Pinpoint the cell where the given text exists, returning its (x, y) midpoint coordinate. 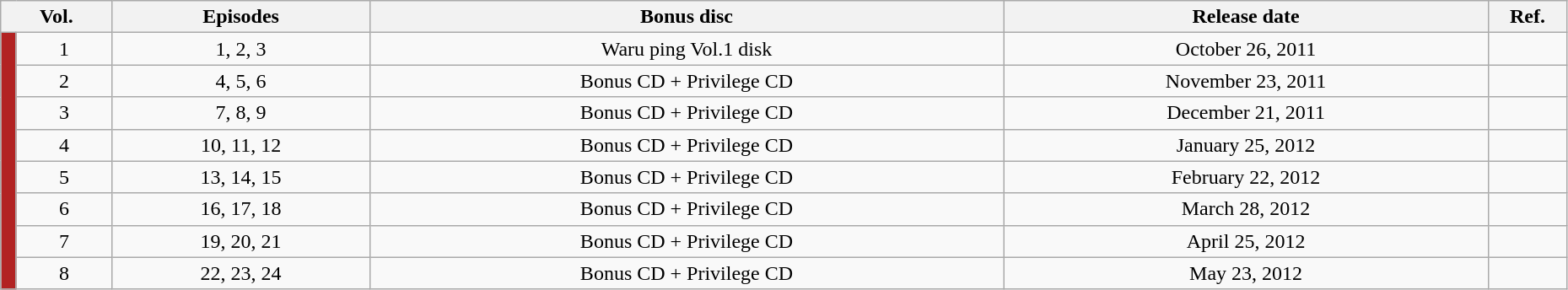
Bonus disc (687, 17)
1 (64, 49)
4 (64, 145)
October 26, 2011 (1247, 49)
22, 23, 24 (241, 273)
3 (64, 113)
2 (64, 81)
4, 5, 6 (241, 81)
November 23, 2011 (1247, 81)
5 (64, 177)
January 25, 2012 (1247, 145)
Waru ping Vol.1 disk (687, 49)
May 23, 2012 (1247, 273)
1, 2, 3 (241, 49)
7 (64, 241)
December 21, 2011 (1247, 113)
8 (64, 273)
February 22, 2012 (1247, 177)
Episodes (241, 17)
10, 11, 12 (241, 145)
Release date (1247, 17)
March 28, 2012 (1247, 209)
19, 20, 21 (241, 241)
Vol. (57, 17)
6 (64, 209)
7, 8, 9 (241, 113)
Ref. (1528, 17)
13, 14, 15 (241, 177)
April 25, 2012 (1247, 241)
16, 17, 18 (241, 209)
